For the text-containing cell, return its midpoint in (x, y) coordinate format. 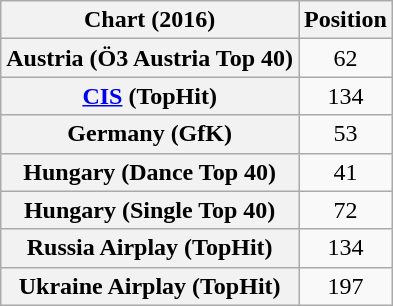
Russia Airplay (TopHit) (150, 248)
53 (346, 134)
Position (346, 20)
62 (346, 58)
Ukraine Airplay (TopHit) (150, 286)
CIS (TopHit) (150, 96)
72 (346, 210)
197 (346, 286)
Hungary (Dance Top 40) (150, 172)
Austria (Ö3 Austria Top 40) (150, 58)
Germany (GfK) (150, 134)
41 (346, 172)
Chart (2016) (150, 20)
Hungary (Single Top 40) (150, 210)
